Output the [X, Y] coordinate of the center of the cell containing the given text.  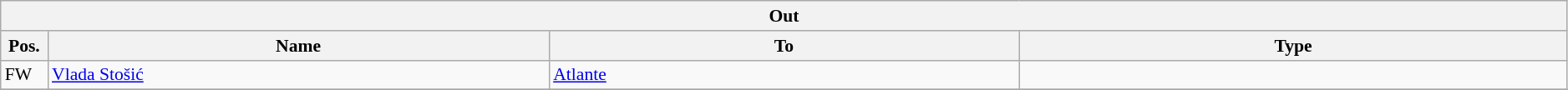
Pos. [24, 46]
Vlada Stošić [298, 75]
Type [1293, 46]
FW [24, 75]
Atlante [784, 75]
To [784, 46]
Out [784, 16]
Name [298, 46]
